For the text-containing cell, return its midpoint in (X, Y) coordinate format. 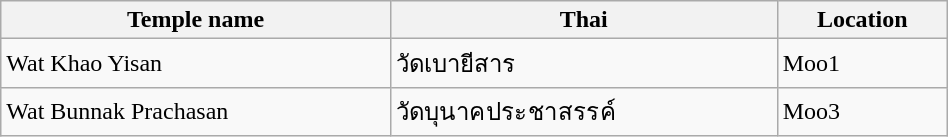
Location (862, 20)
Moo1 (862, 64)
Wat Bunnak Prachasan (196, 112)
Wat Khao Yisan (196, 64)
วัดเบายีสาร (584, 64)
วัดบุนาคประชาสรรค์ (584, 112)
Moo3 (862, 112)
Thai (584, 20)
Temple name (196, 20)
